Capture the cell that displays the provided text and extract its (x, y) central coordinate. 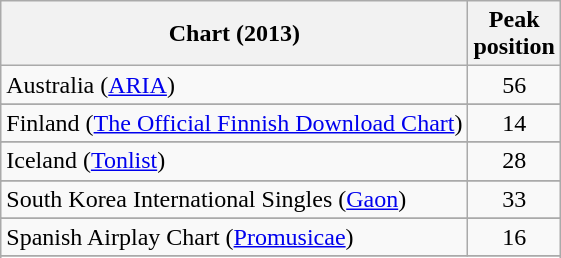
Finland (The Official Finnish Download Chart) (234, 123)
South Korea International Singles (Gaon) (234, 199)
Spanish Airplay Chart (Promusicae) (234, 237)
Iceland (Tonlist) (234, 161)
16 (514, 237)
33 (514, 199)
14 (514, 123)
Chart (2013) (234, 34)
Peakposition (514, 34)
28 (514, 161)
Australia (ARIA) (234, 85)
56 (514, 85)
